From the cell containing the given text, extract its center point as [X, Y] coordinate. 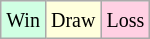
Loss [126, 20]
Win [24, 20]
Draw [72, 20]
